Extract the (x, y) coordinate from the center of the cell holding the provided text.  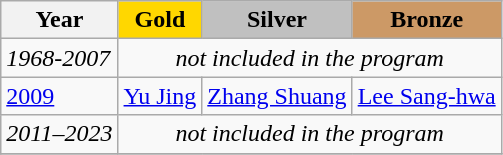
Silver (277, 20)
Gold (160, 20)
1968-2007 (60, 58)
Year (60, 20)
2009 (60, 96)
Yu Jing (160, 96)
2011–2023 (60, 134)
Lee Sang-hwa (426, 96)
Zhang Shuang (277, 96)
Bronze (426, 20)
